Detect which cell encompasses the target text, then output its (X, Y) center coordinate. 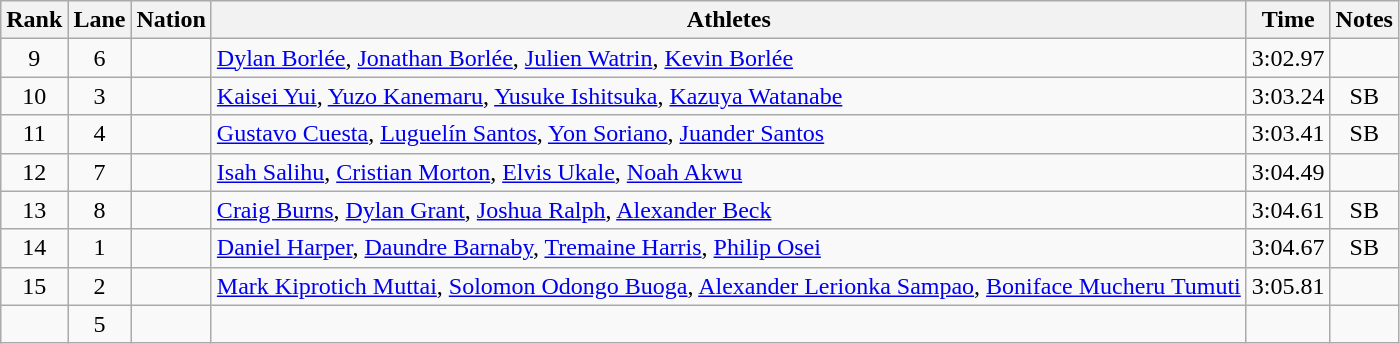
11 (34, 134)
Nation (171, 20)
6 (100, 58)
7 (100, 172)
Notes (1364, 20)
8 (100, 210)
5 (100, 324)
Craig Burns, Dylan Grant, Joshua Ralph, Alexander Beck (728, 210)
12 (34, 172)
Dylan Borlée, Jonathan Borlée, Julien Watrin, Kevin Borlée (728, 58)
14 (34, 248)
Kaisei Yui, Yuzo Kanemaru, Yusuke Ishitsuka, Kazuya Watanabe (728, 96)
3:03.41 (1288, 134)
3:04.61 (1288, 210)
Rank (34, 20)
10 (34, 96)
13 (34, 210)
Gustavo Cuesta, Luguelín Santos, Yon Soriano, Juander Santos (728, 134)
2 (100, 286)
3 (100, 96)
Athletes (728, 20)
1 (100, 248)
Daniel Harper, Daundre Barnaby, Tremaine Harris, Philip Osei (728, 248)
3:03.24 (1288, 96)
Time (1288, 20)
3:04.67 (1288, 248)
3:02.97 (1288, 58)
3:05.81 (1288, 286)
3:04.49 (1288, 172)
4 (100, 134)
Mark Kiprotich Muttai, Solomon Odongo Buoga, Alexander Lerionka Sampao, Boniface Mucheru Tumuti (728, 286)
15 (34, 286)
9 (34, 58)
Isah Salihu, Cristian Morton, Elvis Ukale, Noah Akwu (728, 172)
Lane (100, 20)
